Pinpoint the cell where the given text exists, returning its (x, y) midpoint coordinate. 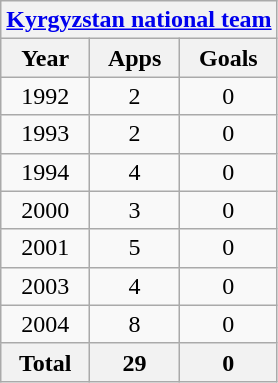
5 (135, 248)
29 (135, 362)
Kyrgyzstan national team (139, 20)
3 (135, 210)
Total (46, 362)
2001 (46, 248)
Apps (135, 58)
1993 (46, 134)
2004 (46, 324)
8 (135, 324)
1994 (46, 172)
2000 (46, 210)
2003 (46, 286)
1992 (46, 96)
Goals (229, 58)
Year (46, 58)
